Detect which cell encompasses the target text, then output its [x, y] center coordinate. 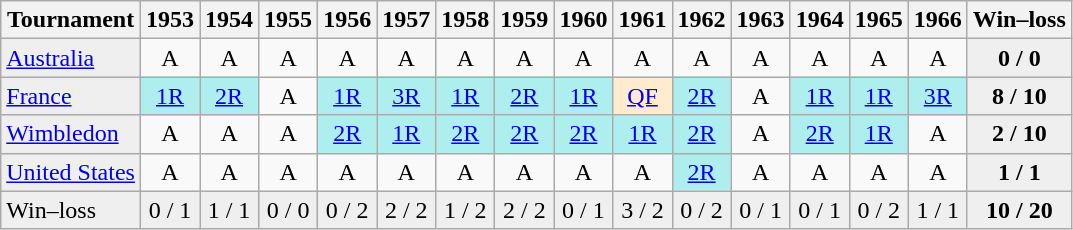
1957 [406, 20]
1963 [760, 20]
1965 [878, 20]
1953 [170, 20]
3 / 2 [642, 210]
1966 [938, 20]
1955 [288, 20]
1956 [348, 20]
Tournament [71, 20]
10 / 20 [1019, 210]
Wimbledon [71, 134]
8 / 10 [1019, 96]
1961 [642, 20]
1962 [702, 20]
1964 [820, 20]
1960 [584, 20]
1958 [466, 20]
QF [642, 96]
1959 [524, 20]
2 / 10 [1019, 134]
1 / 2 [466, 210]
United States [71, 172]
France [71, 96]
1954 [230, 20]
Australia [71, 58]
